Return (x, y) of the center of cell containing provided text 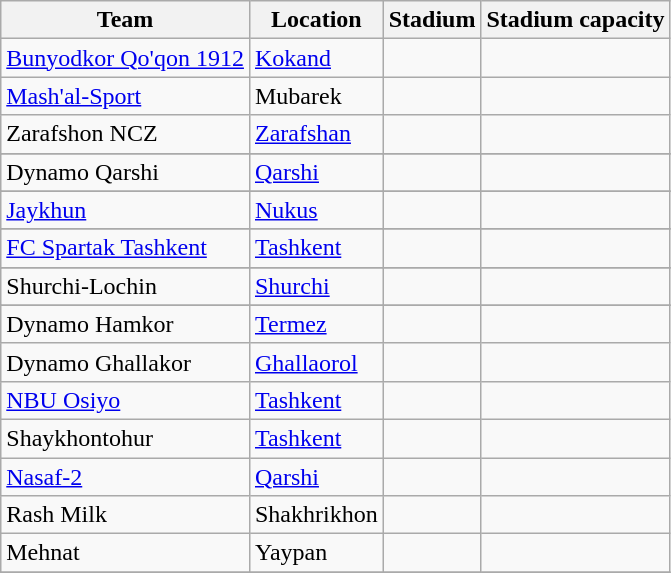
Bunyodkor Qo'qon 1912 (126, 58)
Team (126, 20)
Ghallaorol (316, 362)
Mubarek (316, 96)
Shaykhontohur (126, 438)
Nasaf-2 (126, 477)
Dynamo Hamkor (126, 324)
FC Spartak Tashkent (126, 248)
Mehnat (126, 553)
Shurchi (316, 286)
Jaykhun (126, 210)
Mash'al-Sport (126, 96)
Termez (316, 324)
Location (316, 20)
Zarafshon NCZ (126, 134)
Dynamo Ghallakor (126, 362)
Rash Milk (126, 515)
NBU Osiyo (126, 400)
Dynamo Qarshi (126, 172)
Shakhrikhon (316, 515)
Stadium capacity (576, 20)
Nukus (316, 210)
Yaypan (316, 553)
Shurchi-Lochin (126, 286)
Kokand (316, 58)
Zarafshan (316, 134)
Stadium (432, 20)
